Locate the cell with the specified text and output its (X, Y) center coordinate. 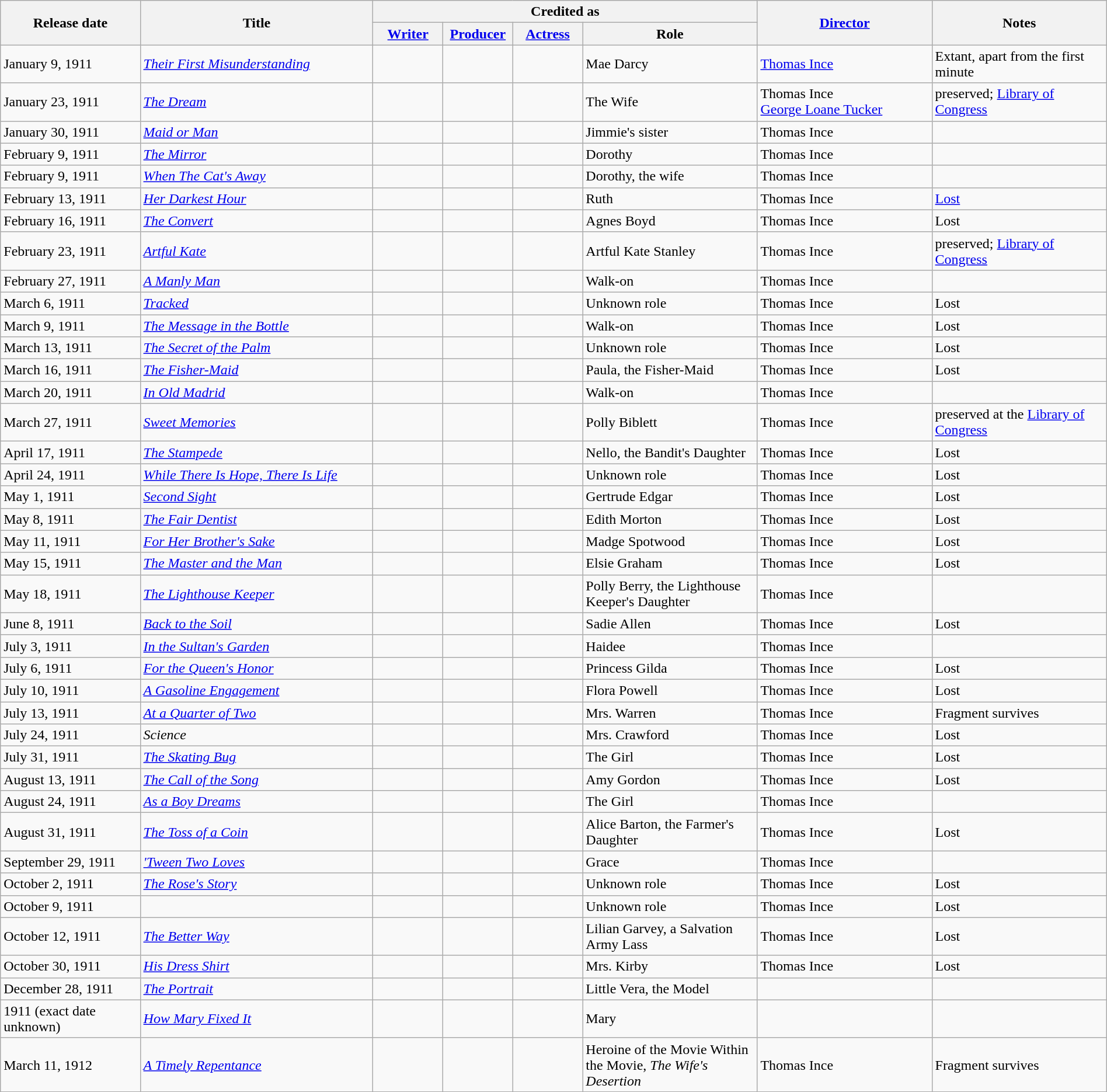
Paula, the Fisher-Maid (670, 370)
When The Cat's Away (257, 176)
June 8, 1911 (70, 624)
For the Queen's Honor (257, 668)
May 11, 1911 (70, 541)
In the Sultan's Garden (257, 646)
October 9, 1911 (70, 906)
1911 (exact date unknown) (70, 1018)
March 6, 1911 (70, 303)
Mary (670, 1018)
January 30, 1911 (70, 132)
Second Sight (257, 497)
Haidee (670, 646)
Madge Spotwood (670, 541)
Grace (670, 862)
Lilian Garvey, a Salvation Army Lass (670, 937)
October 12, 1911 (70, 937)
Actress (548, 34)
The Mirror (257, 154)
January 9, 1911 (70, 64)
February 27, 1911 (70, 281)
April 17, 1911 (70, 453)
Her Darkest Hour (257, 199)
August 31, 1911 (70, 832)
March 20, 1911 (70, 392)
While There Is Hope, There Is Life (257, 475)
December 28, 1911 (70, 989)
A Gasoline Engagement (257, 690)
The Secret of the Palm (257, 348)
Amy Gordon (670, 780)
Title (257, 23)
The Master and the Man (257, 564)
As a Boy Dreams (257, 802)
Jimmie's sister (670, 132)
Agnes Boyd (670, 221)
February 16, 1911 (70, 221)
Princess Gilda (670, 668)
Sadie Allen (670, 624)
The Lighthouse Keeper (257, 593)
His Dress Shirt (257, 966)
Back to the Soil (257, 624)
Release date (70, 23)
The Rose's Story (257, 884)
Flora Powell (670, 690)
July 13, 1911 (70, 713)
Writer (408, 34)
Director (844, 23)
July 6, 1911 (70, 668)
Ruth (670, 199)
The Dream (257, 102)
March 13, 1911 (70, 348)
Tracked (257, 303)
August 13, 1911 (70, 780)
August 24, 1911 (70, 802)
The Fair Dentist (257, 519)
Gertrude Edgar (670, 497)
February 23, 1911 (70, 251)
January 23, 1911 (70, 102)
May 18, 1911 (70, 593)
The Stampede (257, 453)
Mrs. Crawford (670, 735)
March 11, 1912 (70, 1065)
Mae Darcy (670, 64)
May 1, 1911 (70, 497)
Credited as (565, 12)
Sweet Memories (257, 423)
The Skating Bug (257, 757)
A Manly Man (257, 281)
Mrs. Kirby (670, 966)
The Convert (257, 221)
Little Vera, the Model (670, 989)
May 15, 1911 (70, 564)
Their First Misunderstanding (257, 64)
April 24, 1911 (70, 475)
February 13, 1911 (70, 199)
Science (257, 735)
At a Quarter of Two (257, 713)
In Old Madrid (257, 392)
Extant, apart from the first minute (1019, 64)
Polly Berry, the Lighthouse Keeper's Daughter (670, 593)
Producer (478, 34)
The Call of the Song (257, 780)
Thomas InceGeorge Loane Tucker (844, 102)
Elsie Graham (670, 564)
Dorothy, the wife (670, 176)
July 24, 1911 (70, 735)
A Timely Repentance (257, 1065)
July 10, 1911 (70, 690)
The Message in the Bottle (257, 325)
Heroine of the Movie Within the Movie, The Wife's Desertion (670, 1065)
September 29, 1911 (70, 862)
March 9, 1911 (70, 325)
Polly Biblett (670, 423)
For Her Brother's Sake (257, 541)
Dorothy (670, 154)
The Wife (670, 102)
Role (670, 34)
Notes (1019, 23)
Edith Morton (670, 519)
March 27, 1911 (70, 423)
March 16, 1911 (70, 370)
July 3, 1911 (70, 646)
The Toss of a Coin (257, 832)
July 31, 1911 (70, 757)
October 2, 1911 (70, 884)
The Better Way (257, 937)
How Mary Fixed It (257, 1018)
Artful Kate Stanley (670, 251)
Artful Kate (257, 251)
The Fisher-Maid (257, 370)
Nello, the Bandit's Daughter (670, 453)
Maid or Man (257, 132)
Alice Barton, the Farmer's Daughter (670, 832)
The Portrait (257, 989)
'Tween Two Loves (257, 862)
Mrs. Warren (670, 713)
May 8, 1911 (70, 519)
October 30, 1911 (70, 966)
preserved at the Library of Congress (1019, 423)
